Locate the cell with the specified text and output its (x, y) center coordinate. 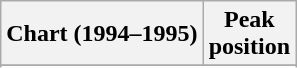
Chart (1994–1995) (102, 34)
Peakposition (249, 34)
